Return the (X, Y) coordinate for the center point of the cell that contains the specified text.  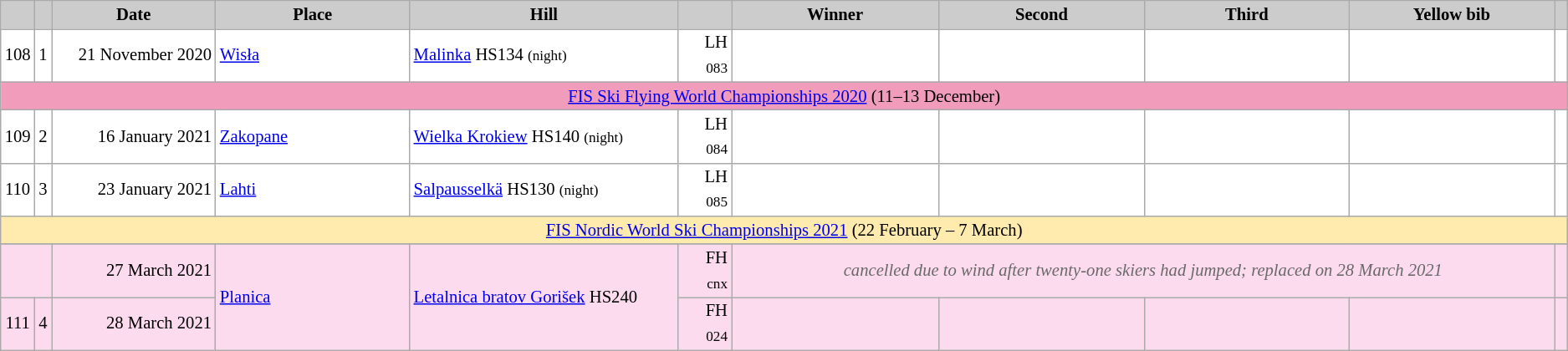
27 March 2021 (134, 271)
Place (313, 14)
FH 024 (705, 323)
108 (18, 55)
Zakopane (313, 135)
16 January 2021 (134, 135)
LH 085 (705, 189)
FH cnx (705, 271)
FIS Ski Flying World Championships 2020 (11–13 December) (784, 96)
Hill (544, 14)
Lahti (313, 189)
Yellow bib (1452, 14)
Date (134, 14)
4 (43, 323)
Wielka Krokiew HS140 (night) (544, 135)
cancelled due to wind after twenty-one skiers had jumped; replaced on 28 March 2021 (1143, 271)
LH 084 (705, 135)
Wisła (313, 55)
Malinka HS134 (night) (544, 55)
3 (43, 189)
LH 083 (705, 55)
Winner (835, 14)
Third (1247, 14)
28 March 2021 (134, 323)
110 (18, 189)
109 (18, 135)
Second (1042, 14)
Letalnica bratov Gorišek HS240 (544, 298)
21 November 2020 (134, 55)
2 (43, 135)
23 January 2021 (134, 189)
Planica (313, 298)
111 (18, 323)
1 (43, 55)
Salpausselkä HS130 (night) (544, 189)
FIS Nordic World Ski Championships 2021 (22 February – 7 March) (784, 230)
